Search for the cell housing the specified text and yield its [X, Y] center coordinate. 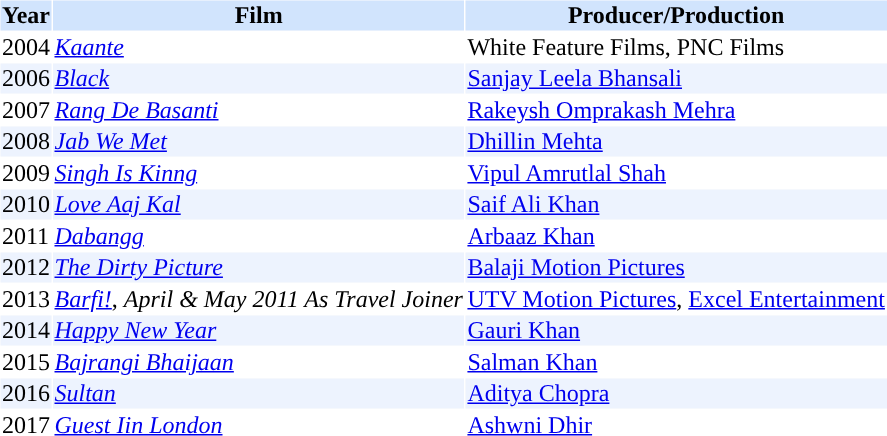
Barfi!, April & May 2011 As Travel Joiner [258, 299]
Vipul Amrutlal Shah [676, 173]
Rang De Basanti [258, 110]
Sultan [258, 393]
Sanjay Leela Bhansali [676, 79]
2015 [26, 362]
The Dirty Picture [258, 267]
Jab We Met [258, 141]
Singh Is Kinng [258, 173]
2009 [26, 173]
2007 [26, 110]
2008 [26, 141]
Saif Ali Khan [676, 205]
White Feature Films, PNC Films [676, 47]
Balaji Motion Pictures [676, 267]
Happy New Year [258, 331]
Bajrangi Bhaijaan [258, 362]
2016 [26, 393]
Film [258, 15]
Black [258, 79]
Arbaaz Khan [676, 236]
2004 [26, 47]
Producer/Production [676, 15]
Aditya Chopra [676, 393]
2010 [26, 205]
Dhillin Mehta [676, 141]
Gauri Khan [676, 331]
UTV Motion Pictures, Excel Entertainment [676, 299]
Love Aaj Kal [258, 205]
2013 [26, 299]
Rakeysh Omprakash Mehra [676, 110]
2006 [26, 79]
Year [26, 15]
2011 [26, 236]
2012 [26, 267]
2014 [26, 331]
Kaante [258, 47]
Dabangg [258, 236]
Salman Khan [676, 362]
